Extract the (X, Y) coordinate from the center of the cell holding the provided text.  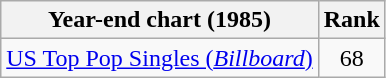
US Top Pop Singles (Billboard) (160, 58)
68 (352, 58)
Rank (352, 20)
Year-end chart (1985) (160, 20)
